Output the [X, Y] coordinate of the center of the cell containing the given text.  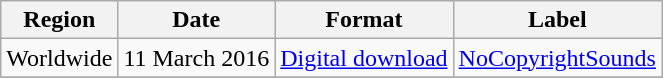
Region [60, 20]
Digital download [364, 58]
NoCopyrightSounds [557, 58]
Worldwide [60, 58]
Label [557, 20]
11 March 2016 [196, 58]
Format [364, 20]
Date [196, 20]
